Pinpoint the cell where the given text exists, returning its [X, Y] midpoint coordinate. 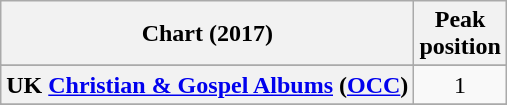
UK Christian & Gospel Albums (OCC) [208, 85]
Chart (2017) [208, 34]
Peak position [460, 34]
1 [460, 85]
